Detect which cell encompasses the target text, then output its [X, Y] center coordinate. 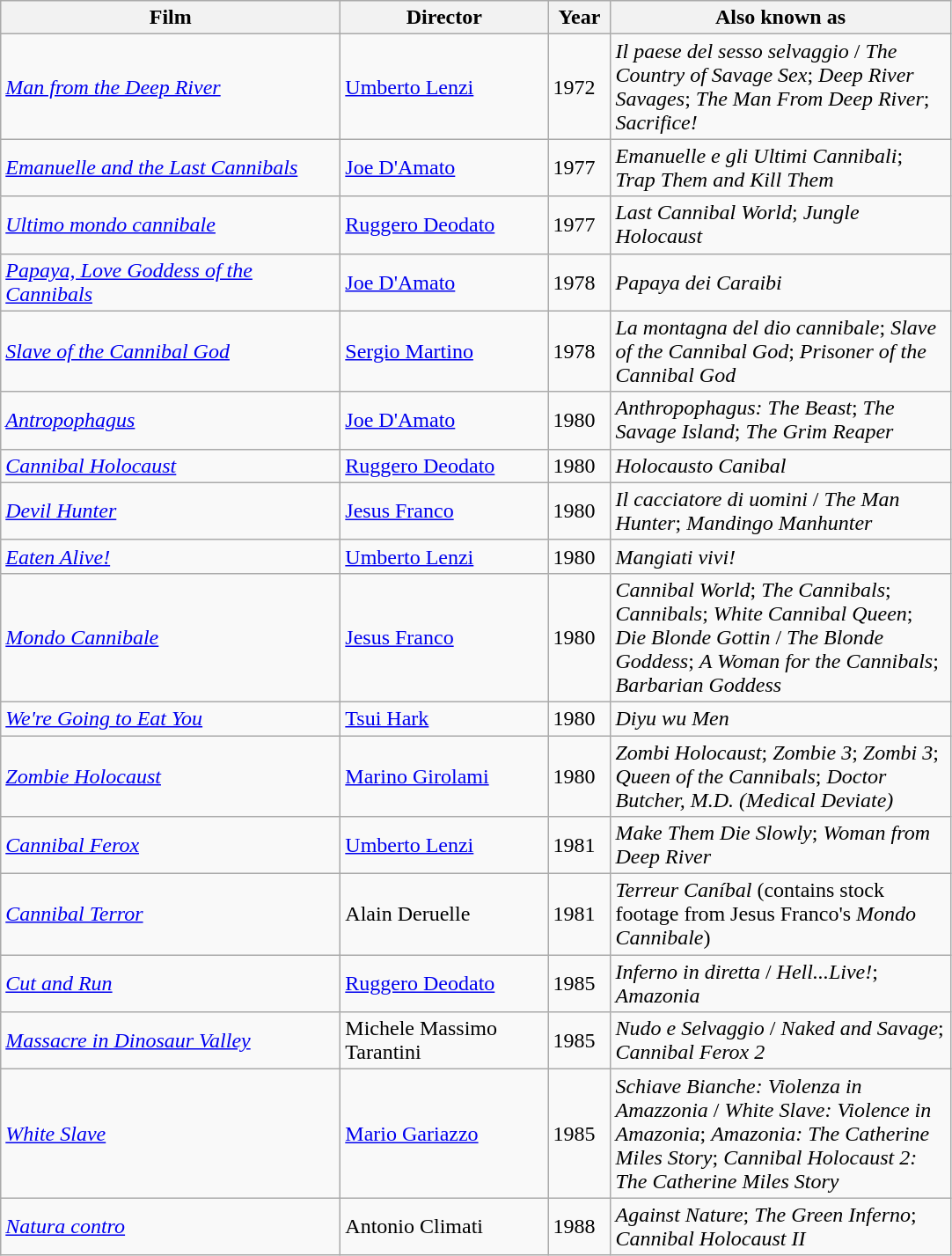
Ultimo mondo cannibale [171, 225]
Against Nature; The Green Inferno; Cannibal Holocaust II [780, 1227]
Year [579, 18]
Make Them Die Slowly; Woman from Deep River [780, 845]
Michele Massimo Tarantini [444, 1040]
Antropophagus [171, 421]
Terreur Caníbal (contains stock footage from Jesus Franco's Mondo Cannibale) [780, 914]
Cannibal Holocaust [171, 466]
Mario Gariazzo [444, 1134]
Zombi Holocaust; Zombie 3; Zombi 3; Queen of the Cannibals; Doctor Butcher, M.D. (Medical Deviate) [780, 776]
Zombie Holocaust [171, 776]
1972 [579, 86]
La montagna del dio cannibale; Slave of the Cannibal God; Prisoner of the Cannibal God [780, 351]
Marino Girolami [444, 776]
White Slave [171, 1134]
Inferno in diretta / Hell...Live!; Amazonia [780, 984]
Alain Deruelle [444, 914]
Antonio Climati [444, 1227]
Last Cannibal World; Jungle Holocaust [780, 225]
Emanuelle and the Last Cannibals [171, 167]
Cannibal Terror [171, 914]
Mangiati vivi! [780, 556]
Emanuelle e gli Ultimi Cannibali; Trap Them and Kill Them [780, 167]
Mondo Cannibale [171, 637]
Devil Hunter [171, 510]
Papaya, Love Goddess of the Cannibals [171, 282]
Il paese del sesso selvaggio / The Country of Savage Sex; Deep River Savages; The Man From Deep River; Sacrifice! [780, 86]
Man from the Deep River [171, 86]
Sergio Martino [444, 351]
Anthropophagus: The Beast; The Savage Island; The Grim Reaper [780, 421]
Director [444, 18]
Also known as [780, 18]
Nudo e Selvaggio / Naked and Savage; Cannibal Ferox 2 [780, 1040]
Cannibal World; The Cannibals; Cannibals; White Cannibal Queen; Die Blonde Gottin / The Blonde Goddess; A Woman for the Cannibals; Barbarian Goddess [780, 637]
Holocausto Canibal [780, 466]
Massacre in Dinosaur Valley [171, 1040]
Eaten Alive! [171, 556]
Cut and Run [171, 984]
Cannibal Ferox [171, 845]
Papaya dei Caraibi [780, 282]
Slave of the Cannibal God [171, 351]
1988 [579, 1227]
Natura contro [171, 1227]
We're Going to Eat You [171, 718]
Tsui Hark [444, 718]
Film [171, 18]
Diyu wu Men [780, 718]
Il cacciatore di uomini / The Man Hunter; Mandingo Manhunter [780, 510]
